Return the [x, y] coordinate for the center point of the cell that contains the specified text.  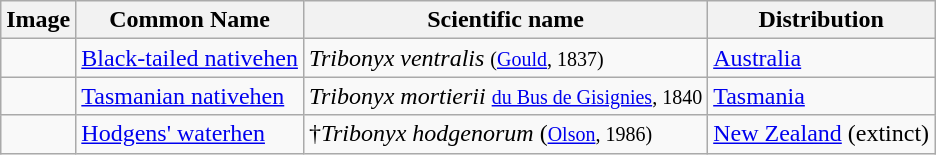
Tribonyx ventralis (Gould, 1837) [505, 58]
Common Name [190, 20]
New Zealand (extinct) [822, 134]
Distribution [822, 20]
Tasmania [822, 96]
Tasmanian nativehen [190, 96]
Black-tailed nativehen [190, 58]
†Tribonyx hodgenorum (Olson, 1986) [505, 134]
Australia [822, 58]
Image [38, 20]
Scientific name [505, 20]
Hodgens' waterhen [190, 134]
Tribonyx mortierii du Bus de Gisignies, 1840 [505, 96]
